Scan for the cell matching the given text and deliver its [X, Y] coordinate at center. 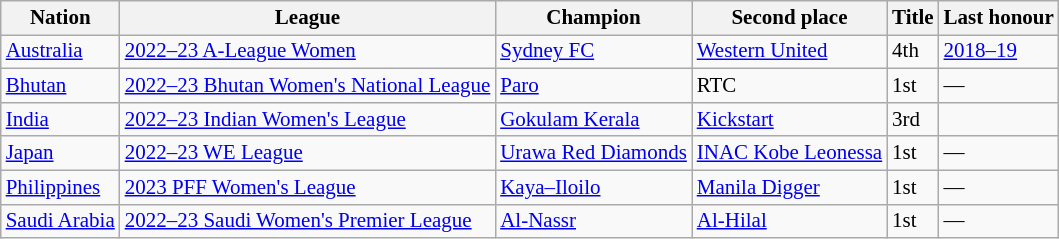
Nation [60, 18]
Philippines [60, 187]
INAC Kobe Leonessa [790, 153]
Bhutan [60, 86]
Gokulam Kerala [594, 119]
Japan [60, 153]
League [308, 18]
Kaya–Iloilo [594, 187]
Paro [594, 86]
Manila Digger [790, 187]
Western United [790, 52]
India [60, 119]
Title [913, 18]
Champion [594, 18]
4th [913, 52]
Kickstart [790, 119]
2023 PFF Women's League [308, 187]
2022–23 A-League Women [308, 52]
Last honour [999, 18]
Urawa Red Diamonds [594, 153]
2022–23 Saudi Women's Premier League [308, 221]
2022–23 Indian Women's League [308, 119]
Australia [60, 52]
Al-Hilal [790, 221]
2022–23 WE League [308, 153]
Al-Nassr [594, 221]
Sydney FC [594, 52]
Saudi Arabia [60, 221]
3rd [913, 119]
RTC [790, 86]
2018–19 [999, 52]
Second place [790, 18]
2022–23 Bhutan Women's National League [308, 86]
